For the text-containing cell, return its midpoint in [x, y] coordinate format. 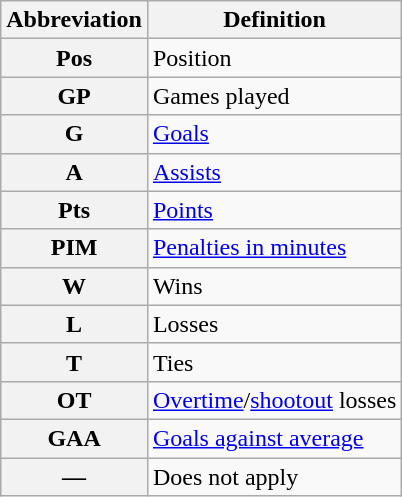
Games played [274, 96]
GAA [74, 438]
Abbreviation [74, 20]
Goals against average [274, 438]
Losses [274, 324]
Pos [74, 58]
A [74, 172]
— [74, 477]
Goals [274, 134]
W [74, 286]
Points [274, 210]
PIM [74, 248]
Assists [274, 172]
OT [74, 400]
Wins [274, 286]
Overtime/shootout losses [274, 400]
Penalties in minutes [274, 248]
Definition [274, 20]
GP [74, 96]
G [74, 134]
Pts [74, 210]
Ties [274, 362]
T [74, 362]
Position [274, 58]
L [74, 324]
Does not apply [274, 477]
